Detect which cell encompasses the target text, then output its [x, y] center coordinate. 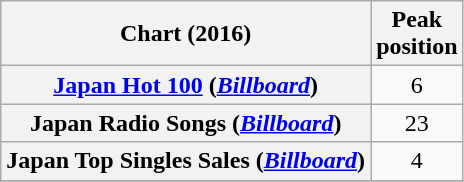
Japan Hot 100 (Billboard) [186, 85]
4 [417, 161]
Chart (2016) [186, 34]
Peakposition [417, 34]
Japan Top Singles Sales (Billboard) [186, 161]
Japan Radio Songs (Billboard) [186, 123]
6 [417, 85]
23 [417, 123]
